Locate the cell with the specified text and output its [X, Y] center coordinate. 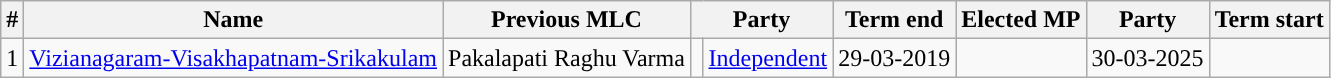
Elected MP [1021, 20]
Term start [1269, 20]
Independent [768, 58]
Pakalapati Raghu Varma [566, 58]
# [12, 20]
30-03-2025 [1148, 58]
Name [234, 20]
Previous MLC [566, 20]
Term end [894, 20]
29-03-2019 [894, 58]
Vizianagaram-Visakhapatnam-Srikakulam [234, 58]
1 [12, 58]
